Return (x, y) of the center of cell containing provided text 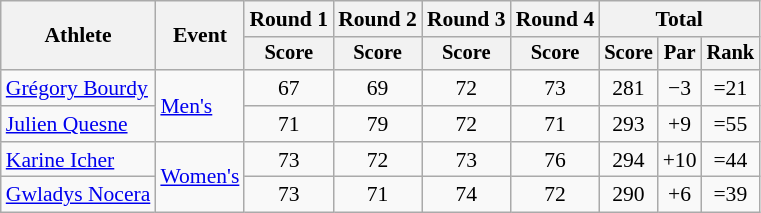
Athlete (78, 36)
76 (556, 160)
Women's (200, 178)
79 (378, 124)
Round 3 (466, 19)
281 (628, 88)
293 (628, 124)
Round 2 (378, 19)
Par (680, 54)
294 (628, 160)
74 (466, 195)
+10 (680, 160)
=55 (731, 124)
Julien Quesne (78, 124)
Grégory Bourdy (78, 88)
290 (628, 195)
Gwladys Nocera (78, 195)
=21 (731, 88)
Round 1 (288, 19)
67 (288, 88)
+6 (680, 195)
Round 4 (556, 19)
−3 (680, 88)
Event (200, 36)
69 (378, 88)
+9 (680, 124)
Rank (731, 54)
Men's (200, 106)
=44 (731, 160)
=39 (731, 195)
Karine Icher (78, 160)
Total (679, 19)
